Scan for the cell matching the given text and deliver its [X, Y] coordinate at center. 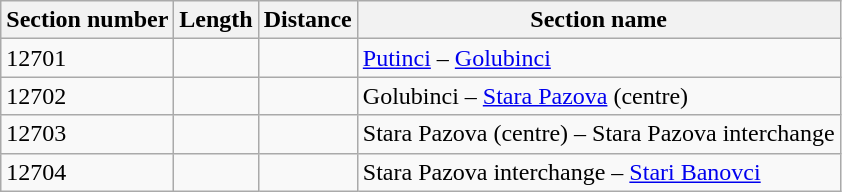
Stara Pazova (centre) – Stara Pazova interchange [598, 134]
12704 [88, 172]
Section number [88, 20]
12701 [88, 58]
Section name [598, 20]
Length [216, 20]
Golubinci – Stara Pazova (centre) [598, 96]
12702 [88, 96]
12703 [88, 134]
Distance [308, 20]
Stara Pazova interchange – Stari Banovci [598, 172]
Putinci – Golubinci [598, 58]
